Output the (X, Y) coordinate of the center of the cell containing the given text.  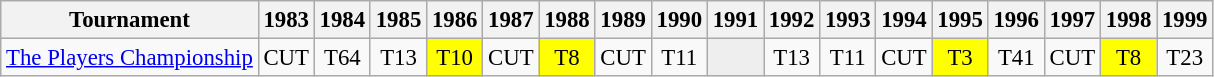
T10 (455, 58)
1992 (792, 20)
T3 (960, 58)
1994 (904, 20)
1995 (960, 20)
1983 (286, 20)
1984 (342, 20)
The Players Championship (130, 58)
1999 (1185, 20)
T64 (342, 58)
1990 (679, 20)
1996 (1016, 20)
1986 (455, 20)
1988 (567, 20)
1985 (398, 20)
1993 (848, 20)
1991 (735, 20)
T41 (1016, 58)
Tournament (130, 20)
1987 (511, 20)
1997 (1072, 20)
1998 (1128, 20)
1989 (623, 20)
T23 (1185, 58)
